Identify which cell holds the provided text, then report its [X, Y] central coordinate. 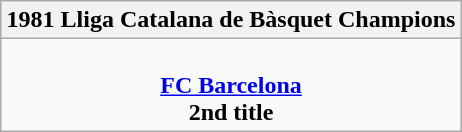
FC Barcelona 2nd title [231, 85]
1981 Lliga Catalana de Bàsquet Champions [231, 20]
